Return the [x, y] coordinate for the center point of the cell that contains the specified text.  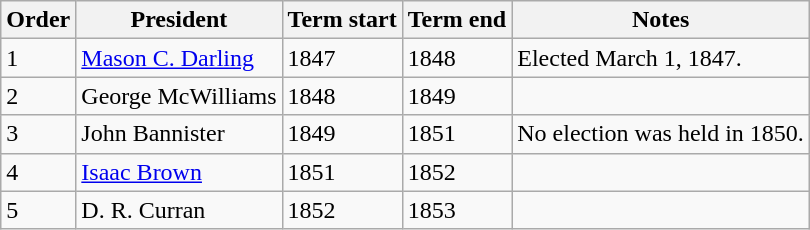
D. R. Curran [179, 210]
George McWilliams [179, 96]
Mason C. Darling [179, 58]
John Bannister [179, 134]
1847 [342, 58]
Elected March 1, 1847. [661, 58]
Notes [661, 20]
5 [38, 210]
Order [38, 20]
3 [38, 134]
1853 [457, 210]
Term start [342, 20]
President [179, 20]
No election was held in 1850. [661, 134]
Term end [457, 20]
2 [38, 96]
Isaac Brown [179, 172]
4 [38, 172]
1 [38, 58]
